Output the [X, Y] coordinate of the center of the cell containing the given text.  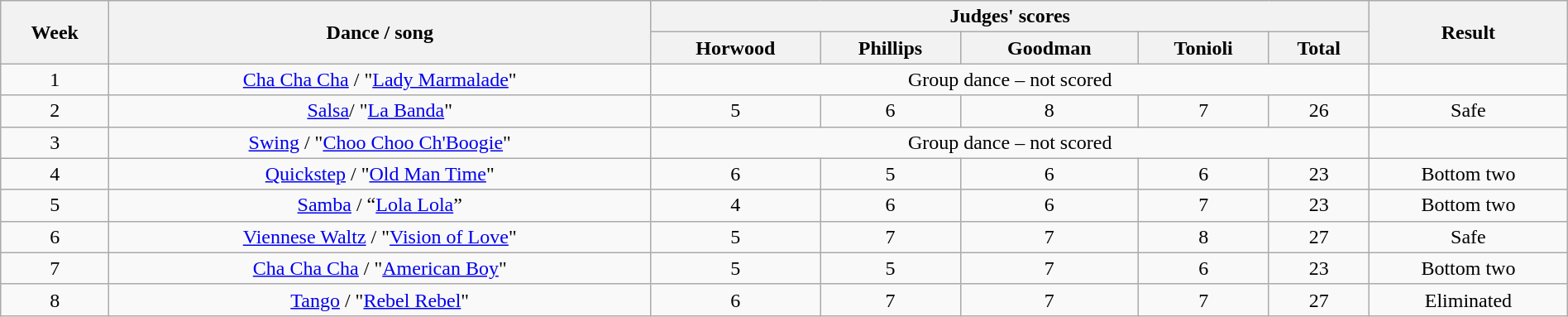
Samba / “Lola Lola” [380, 205]
Tonioli [1202, 48]
Eliminated [1469, 300]
Cha Cha Cha / "American Boy" [380, 268]
Week [55, 32]
Horwood [736, 48]
Quickstep / "Old Man Time" [380, 174]
3 [55, 142]
1 [55, 79]
Total [1319, 48]
2 [55, 111]
Result [1469, 32]
Tango / "Rebel Rebel" [380, 300]
Viennese Waltz / "Vision of Love" [380, 237]
Salsa/ "La Banda" [380, 111]
26 [1319, 111]
Judges' scores [1011, 17]
Phillips [890, 48]
Cha Cha Cha / "Lady Marmalade" [380, 79]
Dance / song [380, 32]
Goodman [1049, 48]
Swing / "Choo Choo Ch'Boogie" [380, 142]
